Detect which cell encompasses the target text, then output its [x, y] center coordinate. 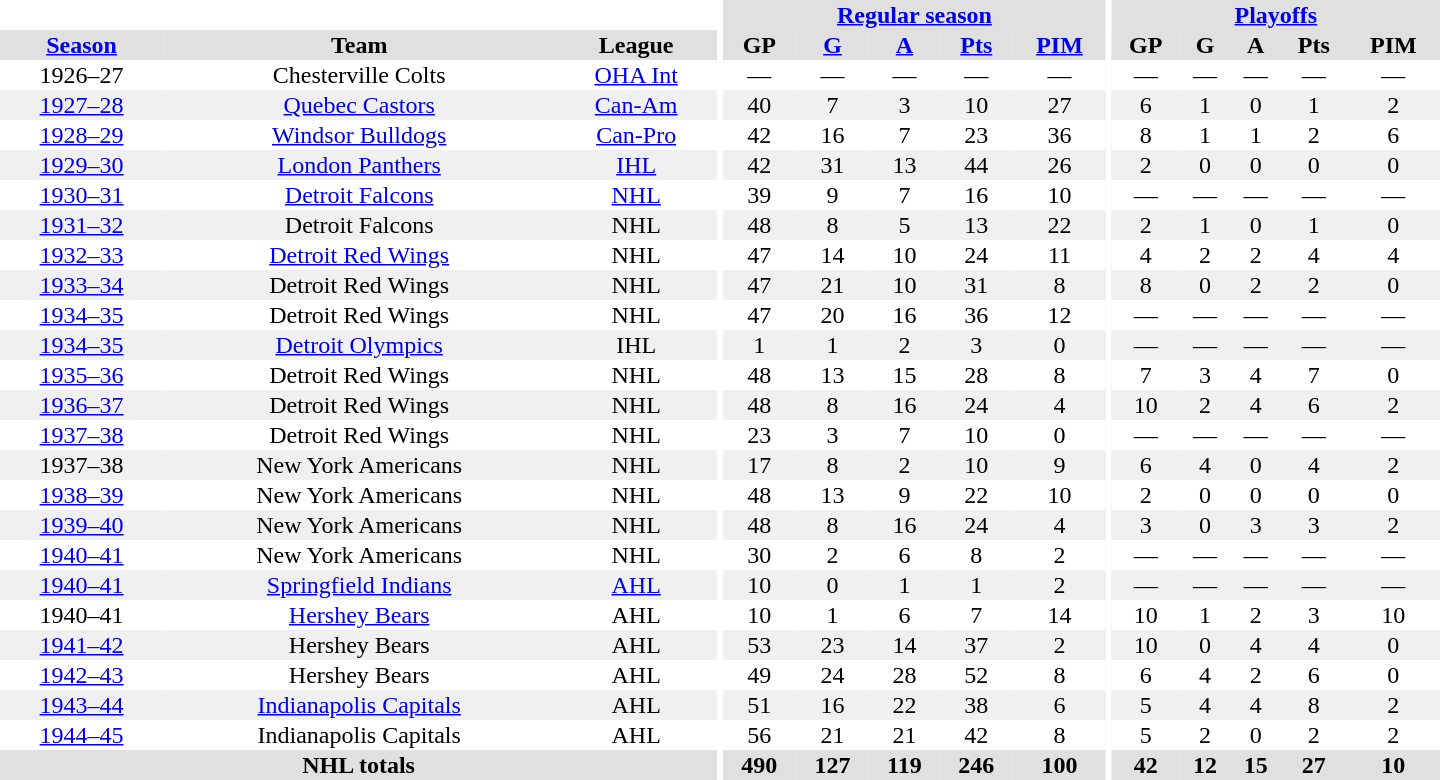
52 [976, 675]
1930–31 [82, 195]
Springfield Indians [359, 585]
11 [1060, 255]
1944–45 [82, 735]
490 [760, 765]
London Panthers [359, 165]
44 [976, 165]
37 [976, 645]
1935–36 [82, 375]
NHL totals [358, 765]
Can-Am [636, 105]
40 [760, 105]
Detroit Olympics [359, 345]
1932–33 [82, 255]
26 [1060, 165]
Quebec Castors [359, 105]
1936–37 [82, 405]
1933–34 [82, 285]
1942–43 [82, 675]
100 [1060, 765]
53 [760, 645]
OHA Int [636, 75]
1928–29 [82, 135]
Playoffs [1276, 15]
Regular season [914, 15]
League [636, 45]
1926–27 [82, 75]
1938–39 [82, 495]
1929–30 [82, 165]
49 [760, 675]
127 [832, 765]
Can-Pro [636, 135]
20 [832, 315]
119 [904, 765]
Chesterville Colts [359, 75]
Team [359, 45]
39 [760, 195]
1931–32 [82, 225]
1927–28 [82, 105]
1939–40 [82, 525]
1941–42 [82, 645]
38 [976, 705]
Windsor Bulldogs [359, 135]
30 [760, 555]
246 [976, 765]
56 [760, 735]
51 [760, 705]
Season [82, 45]
1943–44 [82, 705]
17 [760, 465]
